Extract the [x, y] coordinate from the center of the cell holding the provided text.  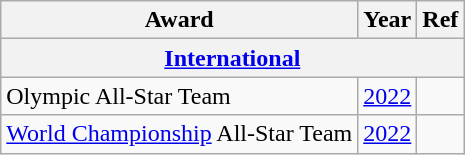
Award [180, 20]
Olympic All-Star Team [180, 96]
Ref [440, 20]
World Championship All-Star Team [180, 134]
Year [388, 20]
International [232, 58]
